Detect which cell encompasses the target text, then output its [X, Y] center coordinate. 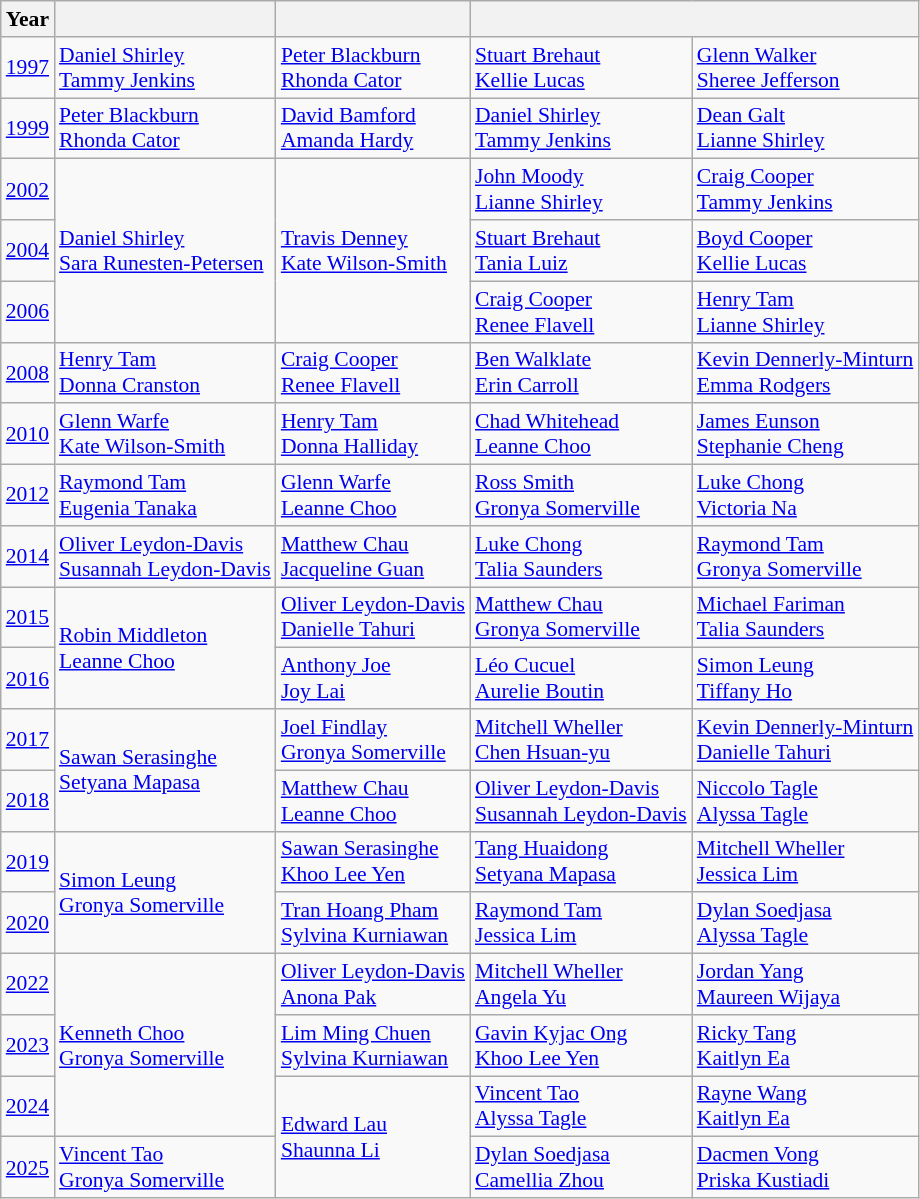
Craig Cooper Tammy Jenkins [806, 190]
Oliver Leydon-Davis Danielle Tahuri [373, 618]
2012 [28, 496]
Lim Ming Chuen Sylvina Kurniawan [373, 1046]
David Bamford Amanda Hardy [373, 128]
Kevin Dennerly-Minturn Emma Rodgers [806, 372]
Mitchell Wheller Jessica Lim [806, 862]
Matthew Chau Gronya Somerville [581, 618]
Anthony Joe Joy Lai [373, 678]
2017 [28, 740]
2020 [28, 924]
Stuart Brehaut Kellie Lucas [581, 68]
Glenn Walker Sheree Jefferson [806, 68]
James Eunson Stephanie Cheng [806, 434]
Sawan Serasinghe Setyana Mapasa [165, 770]
Travis Denney Kate Wilson-Smith [373, 250]
Matthew Chau Jacqueline Guan [373, 556]
2023 [28, 1046]
Dylan Soedjasa Camellia Zhou [581, 1168]
Dacmen Vong Priska Kustiadi [806, 1168]
Gavin Kyjac Ong Khoo Lee Yen [581, 1046]
Dean Galt Lianne Shirley [806, 128]
2019 [28, 862]
Léo Cucuel Aurelie Boutin [581, 678]
Joel Findlay Gronya Somerville [373, 740]
2022 [28, 984]
Mitchell Wheller Angela Yu [581, 984]
1999 [28, 128]
2014 [28, 556]
2016 [28, 678]
Luke Chong Victoria Na [806, 496]
Jordan Yang Maureen Wijaya [806, 984]
2018 [28, 800]
Michael Fariman Talia Saunders [806, 618]
Daniel Shirley Sara Runesten-Petersen [165, 250]
1997 [28, 68]
Mitchell Wheller Chen Hsuan-yu [581, 740]
Tran Hoang Pham Sylvina Kurniawan [373, 924]
Year [28, 19]
Stuart Brehaut Tania Luiz [581, 250]
Ben Walklate Erin Carroll [581, 372]
2024 [28, 1106]
Luke Chong Talia Saunders [581, 556]
Glenn Warfe Leanne Choo [373, 496]
Robin Middleton Leanne Choo [165, 648]
Glenn Warfe Kate Wilson-Smith [165, 434]
Oliver Leydon-Davis Anona Pak [373, 984]
2006 [28, 312]
2004 [28, 250]
Simon Leung Tiffany Ho [806, 678]
2025 [28, 1168]
Chad Whitehead Leanne Choo [581, 434]
John Moody Lianne Shirley [581, 190]
Kenneth Choo Gronya Somerville [165, 1046]
Tang Huaidong Setyana Mapasa [581, 862]
2008 [28, 372]
Edward Lau Shaunna Li [373, 1137]
Simon Leung Gronya Somerville [165, 892]
Raymond Tam Gronya Somerville [806, 556]
Kevin Dennerly-Minturn Danielle Tahuri [806, 740]
Rayne Wang Kaitlyn Ea [806, 1106]
Niccolo Tagle Alyssa Tagle [806, 800]
Henry Tam Donna Cranston [165, 372]
Henry Tam Lianne Shirley [806, 312]
Matthew Chau Leanne Choo [373, 800]
Sawan Serasinghe Khoo Lee Yen [373, 862]
Raymond Tam Eugenia Tanaka [165, 496]
Ricky Tang Kaitlyn Ea [806, 1046]
Vincent Tao Gronya Somerville [165, 1168]
Henry Tam Donna Halliday [373, 434]
Ross Smith Gronya Somerville [581, 496]
2015 [28, 618]
Raymond Tam Jessica Lim [581, 924]
Dylan Soedjasa Alyssa Tagle [806, 924]
Boyd Cooper Kellie Lucas [806, 250]
2002 [28, 190]
2010 [28, 434]
Vincent Tao Alyssa Tagle [581, 1106]
